Pinpoint the cell where the given text exists, returning its [X, Y] midpoint coordinate. 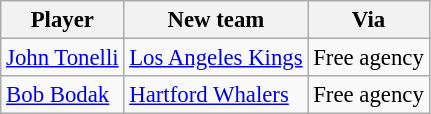
Los Angeles Kings [216, 58]
Via [368, 20]
Bob Bodak [62, 95]
Hartford Whalers [216, 95]
Player [62, 20]
New team [216, 20]
John Tonelli [62, 58]
